Return the [X, Y] coordinate for the center point of the cell that contains the specified text.  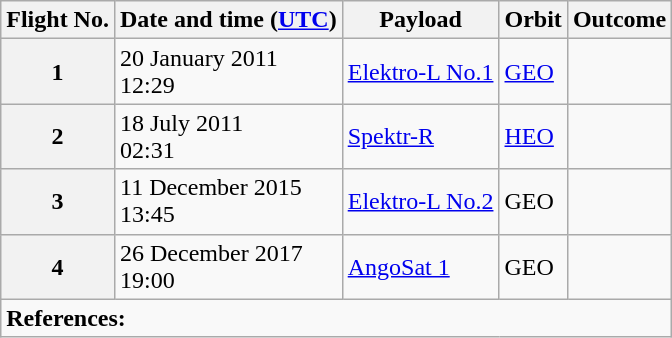
Payload [420, 20]
Elektro-L No.2 [420, 202]
1 [58, 72]
Outcome [619, 20]
Flight No. [58, 20]
4 [58, 266]
Orbit [533, 20]
20 January 201112:29 [228, 72]
11 December 201513:45 [228, 202]
HEO [533, 136]
Spektr-R [420, 136]
Date and time (UTC) [228, 20]
2 [58, 136]
AngoSat 1 [420, 266]
3 [58, 202]
Elektro-L No.1 [420, 72]
26 December 201719:00 [228, 266]
References: [336, 318]
18 July 201102:31 [228, 136]
